Locate the cell with the specified text and output its (X, Y) center coordinate. 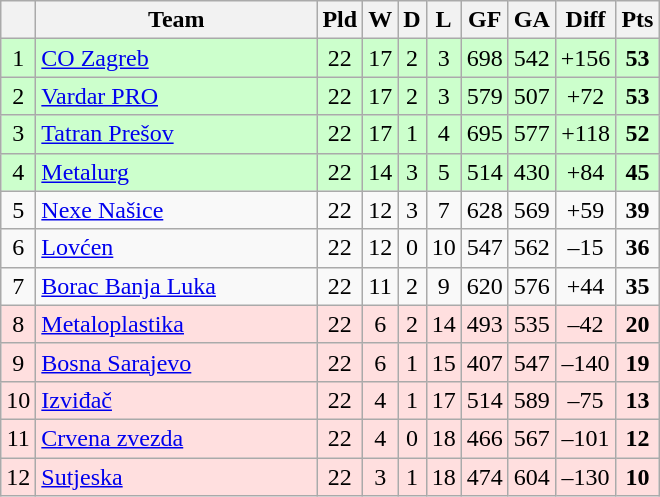
542 (532, 58)
15 (444, 362)
Vardar PRO (176, 96)
35 (638, 286)
474 (484, 477)
Tatran Prešov (176, 134)
+84 (586, 172)
GF (484, 20)
695 (484, 134)
36 (638, 248)
Lovćen (176, 248)
567 (532, 438)
–75 (586, 400)
+44 (586, 286)
W (380, 20)
39 (638, 210)
20 (638, 324)
Metalurg (176, 172)
698 (484, 58)
–130 (586, 477)
Bosna Sarajevo (176, 362)
L (444, 20)
+118 (586, 134)
8 (18, 324)
52 (638, 134)
Nexe Našice (176, 210)
13 (638, 400)
Crvena zvezda (176, 438)
535 (532, 324)
GA (532, 20)
430 (532, 172)
620 (484, 286)
Izviđač (176, 400)
589 (532, 400)
579 (484, 96)
Team (176, 20)
562 (532, 248)
Pts (638, 20)
+156 (586, 58)
Diff (586, 20)
D (412, 20)
+72 (586, 96)
604 (532, 477)
CO Zagreb (176, 58)
Sutjeska (176, 477)
19 (638, 362)
628 (484, 210)
577 (532, 134)
–101 (586, 438)
569 (532, 210)
–15 (586, 248)
–140 (586, 362)
493 (484, 324)
407 (484, 362)
Borac Banja Luka (176, 286)
45 (638, 172)
Pld (340, 20)
466 (484, 438)
576 (532, 286)
+59 (586, 210)
Metaloplastika (176, 324)
507 (532, 96)
–42 (586, 324)
